Find where the given text appears and provide that cell's center as [X, Y] coordinate. 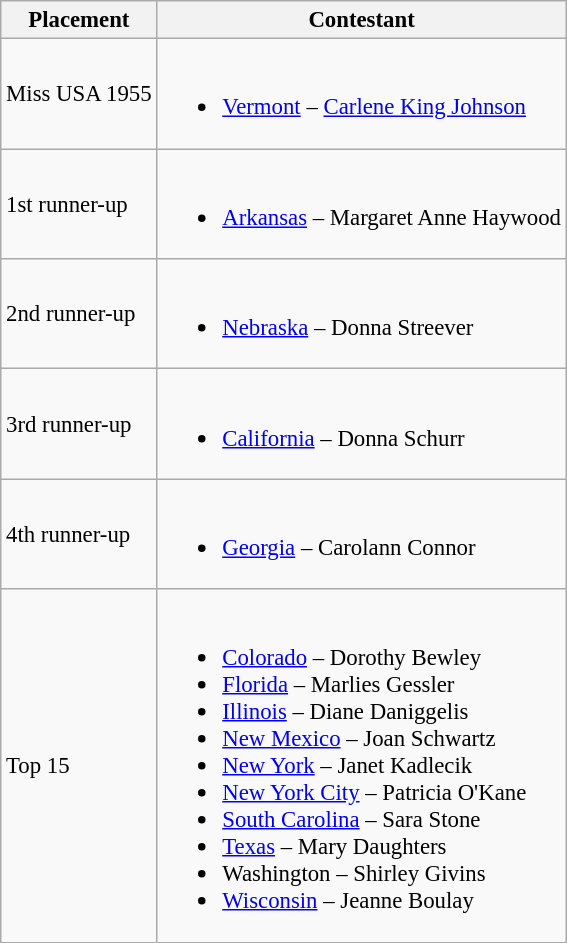
Contestant [362, 20]
1st runner-up [79, 204]
Miss USA 1955 [79, 94]
Georgia – Carolann Connor [362, 534]
Arkansas – Margaret Anne Haywood [362, 204]
California – Donna Schurr [362, 424]
4th runner-up [79, 534]
Nebraska – Donna Streever [362, 314]
Placement [79, 20]
Top 15 [79, 766]
3rd runner-up [79, 424]
2nd runner-up [79, 314]
Vermont – Carlene King Johnson [362, 94]
